Scan for the cell matching the given text and deliver its [X, Y] coordinate at center. 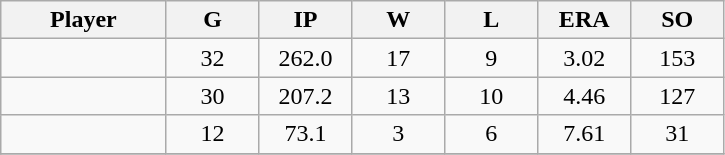
153 [678, 58]
73.1 [306, 134]
12 [212, 134]
Player [84, 20]
17 [398, 58]
3.02 [584, 58]
262.0 [306, 58]
10 [492, 96]
207.2 [306, 96]
IP [306, 20]
31 [678, 134]
W [398, 20]
6 [492, 134]
13 [398, 96]
3 [398, 134]
ERA [584, 20]
L [492, 20]
30 [212, 96]
127 [678, 96]
32 [212, 58]
SO [678, 20]
4.46 [584, 96]
G [212, 20]
7.61 [584, 134]
9 [492, 58]
